Detect which cell encompasses the target text, then output its (X, Y) center coordinate. 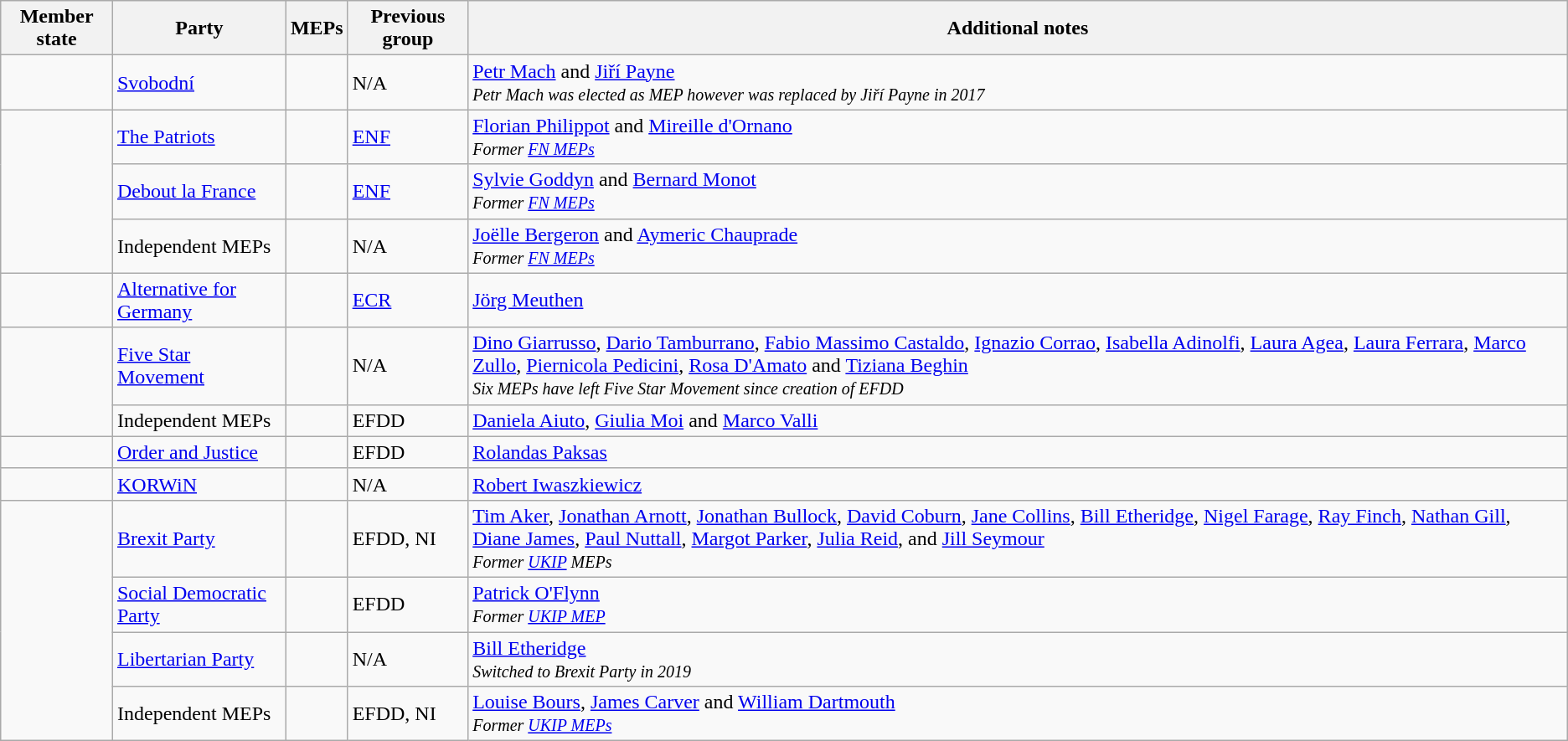
Robert Iwaszkiewicz (1019, 484)
Libertarian Party (199, 658)
Jörg Meuthen (1019, 300)
Joëlle Bergeron and Aymeric ChaupradeFormer FN MEPs (1019, 246)
Louise Bours, James Carver and William Dartmouth Former UKIP MEPs (1019, 713)
MEPs (317, 28)
The Patriots (199, 137)
Social Democratic Party (199, 605)
Debout la France (199, 191)
Daniela Aiuto, Giulia Moi and Marco Valli (1019, 420)
Order and Justice (199, 452)
Svobodní (199, 82)
Florian Philippot and Mireille d'Ornano Former FN MEPs (1019, 137)
Party (199, 28)
Member state (57, 28)
Patrick O'Flynn Former UKIP MEP (1019, 605)
ECR (408, 300)
Rolandas Paksas (1019, 452)
KORWiN (199, 484)
Additional notes (1019, 28)
Previous group (408, 28)
Alternative for Germany (199, 300)
Bill Etheridge Switched to Brexit Party in 2019 (1019, 658)
Petr Mach and Jiří Payne Petr Mach was elected as MEP however was replaced by Jiří Payne in 2017 (1019, 82)
Brexit Party (199, 538)
Five Star Movement (199, 366)
Sylvie Goddyn and Bernard Monot Former FN MEPs (1019, 191)
